Output the [X, Y] coordinate of the center of the cell containing the given text.  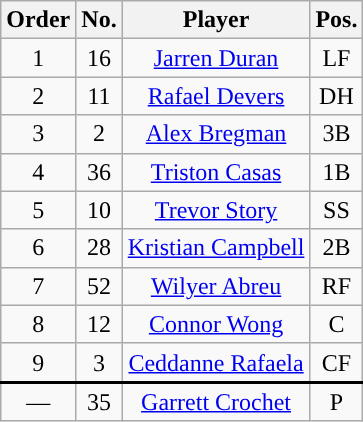
7 [38, 286]
10 [99, 210]
1B [336, 172]
No. [99, 20]
— [38, 402]
9 [38, 362]
6 [38, 248]
Kristian Campbell [216, 248]
Rafael Devers [216, 96]
C [336, 324]
Triston Casas [216, 172]
LF [336, 58]
Alex Bregman [216, 134]
1 [38, 58]
P [336, 402]
Connor Wong [216, 324]
11 [99, 96]
CF [336, 362]
8 [38, 324]
3B [336, 134]
Player [216, 20]
DH [336, 96]
16 [99, 58]
5 [38, 210]
Order [38, 20]
4 [38, 172]
SS [336, 210]
2B [336, 248]
Garrett Crochet [216, 402]
RF [336, 286]
Pos. [336, 20]
Jarren Duran [216, 58]
Trevor Story [216, 210]
12 [99, 324]
28 [99, 248]
Wilyer Abreu [216, 286]
35 [99, 402]
52 [99, 286]
Ceddanne Rafaela [216, 362]
36 [99, 172]
